Return (X, Y) of the center of cell containing provided text 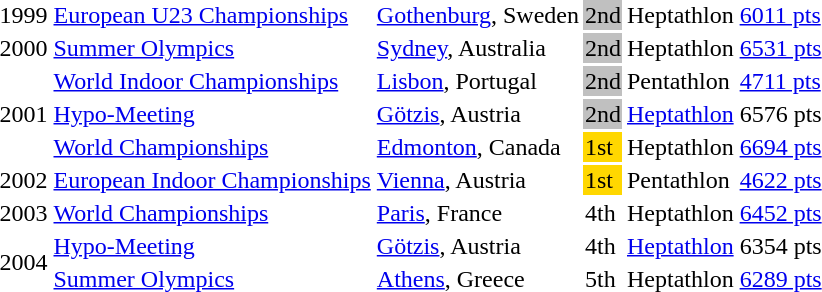
European U23 Championships (212, 15)
World Indoor Championships (212, 81)
Gothenburg, Sweden (478, 15)
Sydney, Australia (478, 48)
Vienna, Austria (478, 180)
Edmonton, Canada (478, 147)
European Indoor Championships (212, 180)
Lisbon, Portugal (478, 81)
Paris, France (478, 213)
Summer Olympics (212, 48)
